Return (x, y) of the center of cell containing provided text 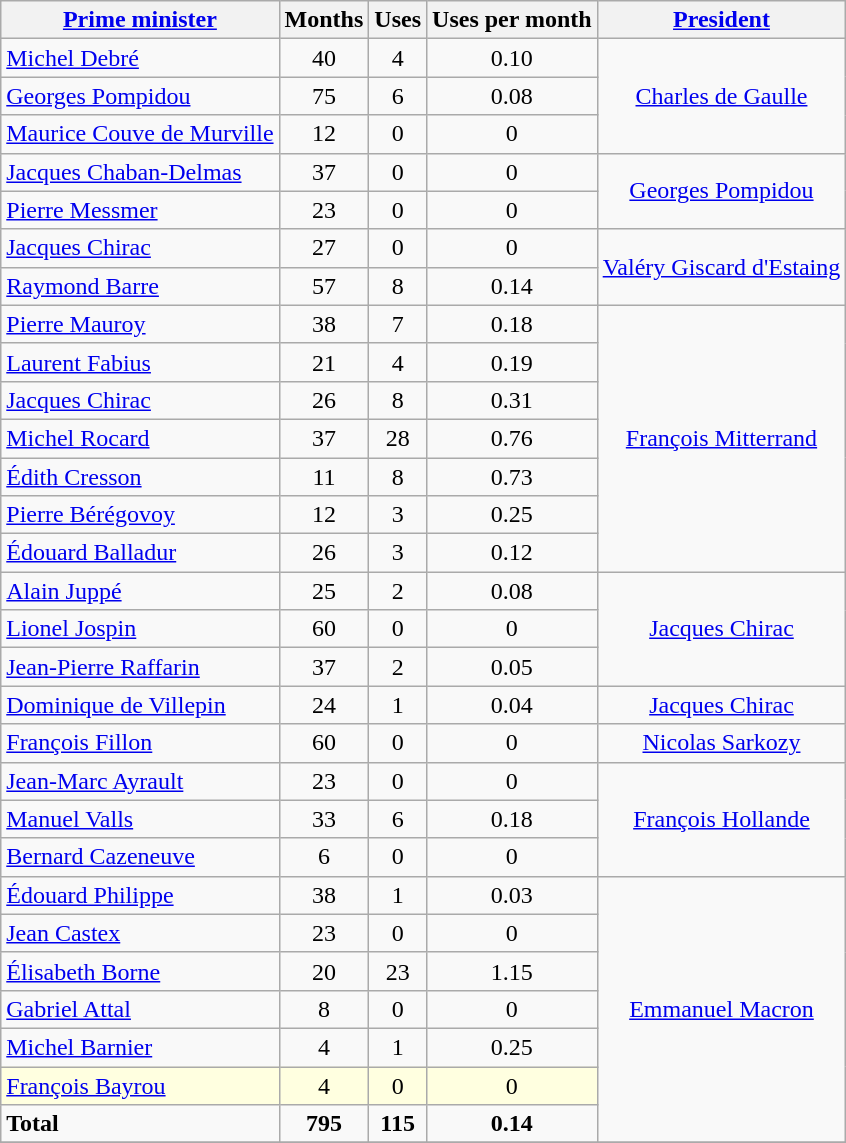
Charles de Gaulle (722, 96)
Élisabeth Borne (140, 971)
11 (324, 477)
Alain Juppé (140, 591)
Bernard Cazeneuve (140, 857)
24 (324, 705)
François Hollande (722, 819)
Lionel Jospin (140, 629)
Manuel Valls (140, 819)
Dominique de Villepin (140, 705)
27 (324, 248)
57 (324, 286)
Pierre Mauroy (140, 324)
795 (324, 1124)
Jean-Pierre Raffarin (140, 667)
Valéry Giscard d'Estaing (722, 267)
Édouard Balladur (140, 553)
Uses (398, 20)
Maurice Couve de Murville (140, 134)
Months (324, 20)
1.15 (512, 971)
Pierre Bérégovoy (140, 515)
Édith Cresson (140, 477)
François Bayrou (140, 1085)
Michel Barnier (140, 1047)
François Mitterrand (722, 438)
0.76 (512, 438)
0.03 (512, 895)
75 (324, 96)
Total (140, 1124)
7 (398, 324)
0.19 (512, 362)
0.31 (512, 400)
Michel Rocard (140, 438)
Raymond Barre (140, 286)
Jean Castex (140, 933)
33 (324, 819)
0.12 (512, 553)
40 (324, 58)
François Fillon (140, 743)
Édouard Philippe (140, 895)
21 (324, 362)
28 (398, 438)
Jean-Marc Ayrault (140, 781)
Jacques Chaban-Delmas (140, 172)
Gabriel Attal (140, 1009)
0.04 (512, 705)
25 (324, 591)
0.73 (512, 477)
0.10 (512, 58)
Laurent Fabius (140, 362)
Nicolas Sarkozy (722, 743)
Michel Debré (140, 58)
Pierre Messmer (140, 210)
Prime minister (140, 20)
President (722, 20)
Uses per month (512, 20)
Emmanuel Macron (722, 1009)
0.05 (512, 667)
115 (398, 1124)
20 (324, 971)
